Find where the given text appears and provide that cell's center as (X, Y) coordinate. 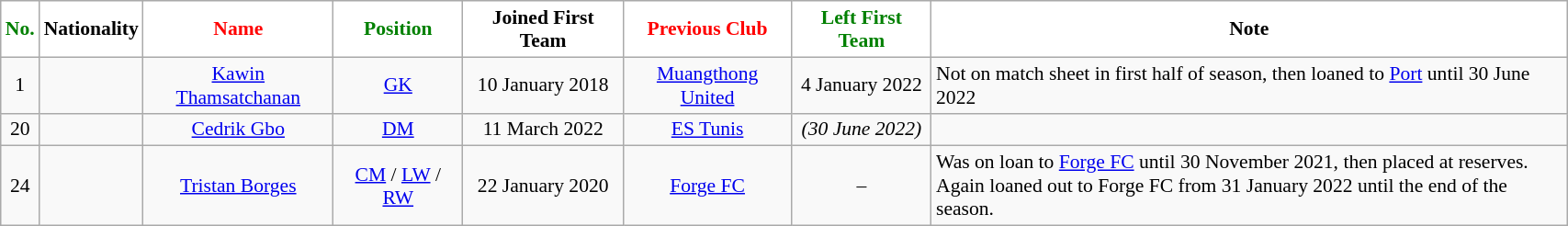
Previous Club (707, 29)
Nationality (92, 29)
No. (20, 29)
GK (399, 85)
10 January 2018 (544, 85)
Position (399, 29)
22 January 2020 (544, 186)
Cedrik Gbo (239, 130)
Not on match sheet in first half of season, then loaned to Port until 30 June 2022 (1249, 85)
Joined First Team (544, 29)
Left First Team (862, 29)
Kawin Thamsatchanan (239, 85)
11 March 2022 (544, 130)
ES Tunis (707, 130)
Forge FC (707, 186)
Tristan Borges (239, 186)
CM / LW / RW (399, 186)
DM (399, 130)
(30 June 2022) (862, 130)
– (862, 186)
Note (1249, 29)
Name (239, 29)
Muangthong United (707, 85)
1 (20, 85)
20 (20, 130)
4 January 2022 (862, 85)
24 (20, 186)
